Detect which cell encompasses the target text, then output its (x, y) center coordinate. 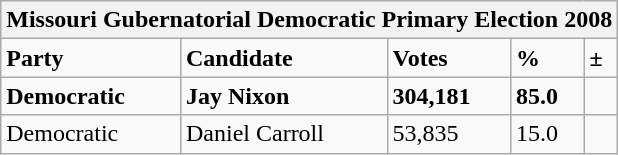
304,181 (448, 96)
15.0 (547, 134)
85.0 (547, 96)
53,835 (448, 134)
± (601, 58)
Candidate (284, 58)
Votes (448, 58)
Jay Nixon (284, 96)
Missouri Gubernatorial Democratic Primary Election 2008 (310, 20)
Daniel Carroll (284, 134)
Party (91, 58)
% (547, 58)
